Find where the given text appears and provide that cell's center as (X, Y) coordinate. 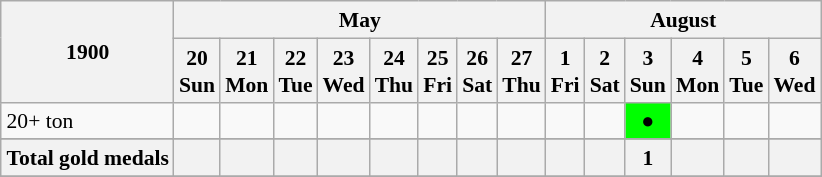
20Sun (197, 70)
2Sat (605, 70)
26Sat (477, 70)
Total gold medals (87, 158)
3Sun (648, 70)
27Thu (522, 70)
● (648, 120)
6Wed (794, 70)
21Mon (246, 70)
22Tue (295, 70)
August (684, 20)
25Fri (438, 70)
4Mon (698, 70)
May (360, 20)
1 (648, 158)
20+ ton (87, 120)
23Wed (344, 70)
24Thu (394, 70)
1900 (87, 52)
5Tue (746, 70)
1Fri (566, 70)
